Output the [X, Y] coordinate of the center of the cell containing the given text.  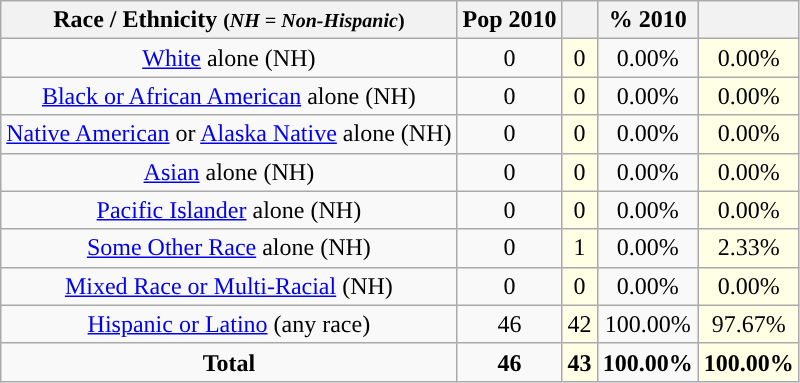
White alone (NH) [229, 58]
Some Other Race alone (NH) [229, 248]
Black or African American alone (NH) [229, 96]
Pacific Islander alone (NH) [229, 210]
97.67% [748, 324]
1 [580, 248]
Race / Ethnicity (NH = Non-Hispanic) [229, 20]
Hispanic or Latino (any race) [229, 324]
Total [229, 362]
Mixed Race or Multi-Racial (NH) [229, 286]
Asian alone (NH) [229, 172]
42 [580, 324]
Native American or Alaska Native alone (NH) [229, 134]
Pop 2010 [510, 20]
% 2010 [648, 20]
43 [580, 362]
2.33% [748, 248]
